Scan for the cell matching the given text and deliver its [x, y] coordinate at center. 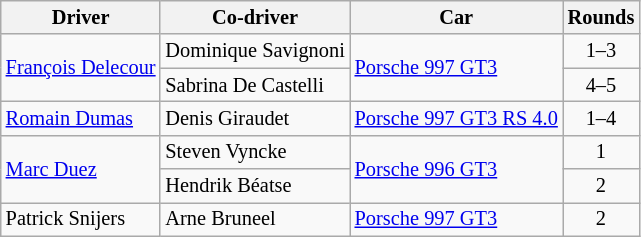
Sabrina De Castelli [254, 85]
Steven Vyncke [254, 152]
1–4 [602, 118]
Hendrik Béatse [254, 186]
1 [602, 152]
4–5 [602, 85]
Marc Duez [81, 168]
Porsche 997 GT3 RS 4.0 [456, 118]
1–3 [602, 51]
Rounds [602, 17]
Denis Giraudet [254, 118]
Driver [81, 17]
Arne Bruneel [254, 219]
Co-driver [254, 17]
Car [456, 17]
Dominique Savignoni [254, 51]
Romain Dumas [81, 118]
Porsche 996 GT3 [456, 168]
Patrick Snijers [81, 219]
François Delecour [81, 68]
